Detect which cell encompasses the target text, then output its [X, Y] center coordinate. 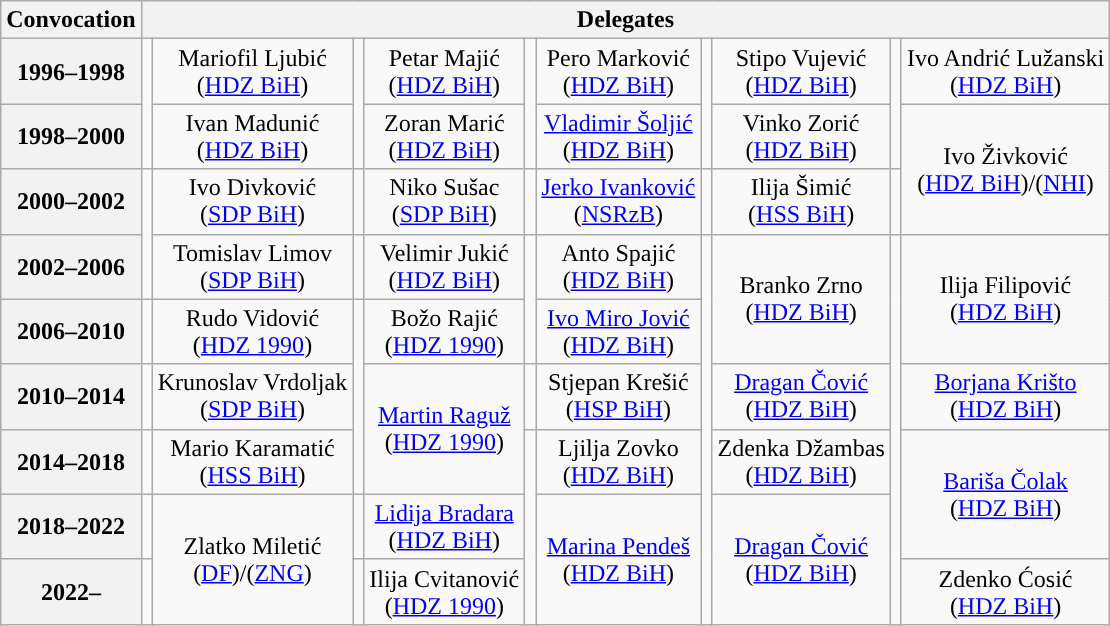
1998–2000 [71, 136]
Zdenko Ćosić(HDZ BiH) [1005, 592]
2014–2018 [71, 462]
Borjana Krišto(HDZ BiH) [1005, 396]
Anto Spajić(HDZ BiH) [618, 266]
Marina Pendeš(HDZ BiH) [618, 559]
Niko Sušac(SDP BiH) [444, 202]
Lidija Bradara(HDZ BiH) [444, 526]
Martin Raguž(HDZ 1990) [444, 429]
Pero Marković(HDZ BiH) [618, 72]
2000–2002 [71, 202]
2010–2014 [71, 396]
Jerko Ivanković(NSRzB) [618, 202]
Ilija Šimić(HSS BiH) [801, 202]
Stjepan Krešić(HSP BiH) [618, 396]
Ilija Cvitanović(HDZ 1990) [444, 592]
Ivo Andrić Lužanski(HDZ BiH) [1005, 72]
Branko Zrno(HDZ BiH) [801, 299]
Vladimir Šoljić(HDZ BiH) [618, 136]
Krunoslav Vrdoljak(SDP BiH) [252, 396]
Convocation [71, 20]
Mario Karamatić(HSS BiH) [252, 462]
2022– [71, 592]
Tomislav Limov(SDP BiH) [252, 266]
Ljilja Zovko(HDZ BiH) [618, 462]
Zdenka Džambas(HDZ BiH) [801, 462]
2018–2022 [71, 526]
1996–1998 [71, 72]
Stipo Vujević(HDZ BiH) [801, 72]
Zoran Marić(HDZ BiH) [444, 136]
Mariofil Ljubić(HDZ BiH) [252, 72]
Ivo Divković(SDP BiH) [252, 202]
Ivo Miro Jović(HDZ BiH) [618, 332]
Vinko Zorić(HDZ BiH) [801, 136]
Rudo Vidović(HDZ 1990) [252, 332]
Petar Majić(HDZ BiH) [444, 72]
2006–2010 [71, 332]
Velimir Jukić(HDZ BiH) [444, 266]
2002–2006 [71, 266]
Ivan Madunić(HDZ BiH) [252, 136]
Delegates [626, 20]
Zlatko Miletić(DF)/(ZNG) [252, 559]
Bariša Čolak(HDZ BiH) [1005, 494]
Božo Rajić(HDZ 1990) [444, 332]
Ilija Filipović(HDZ BiH) [1005, 299]
Ivo Živković(HDZ BiH)/(NHI) [1005, 169]
